Return (x, y) of the center of cell containing provided text 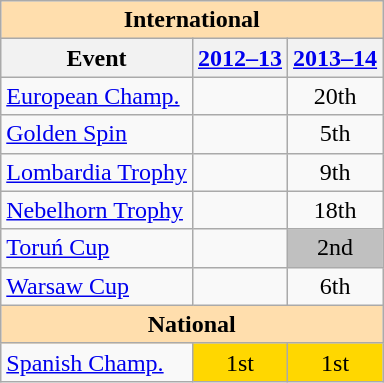
Toruń Cup (97, 248)
International (192, 20)
9th (336, 172)
20th (336, 96)
Warsaw Cup (97, 286)
European Champ. (97, 96)
National (192, 324)
2013–14 (336, 58)
2nd (336, 248)
6th (336, 286)
2012–13 (240, 58)
Nebelhorn Trophy (97, 210)
18th (336, 210)
Spanish Champ. (97, 362)
Lombardia Trophy (97, 172)
5th (336, 134)
Golden Spin (97, 134)
Event (97, 58)
